From the cell containing the given text, extract its center point as (x, y) coordinate. 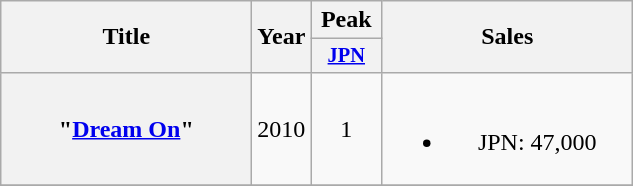
Peak (346, 20)
Sales (508, 37)
Year (282, 37)
2010 (282, 128)
Title (126, 37)
JPN: 47,000 (508, 128)
"Dream On" (126, 128)
JPN (346, 56)
1 (346, 128)
